Determine the (X, Y) coordinate at the center of the cell enclosing the given text.  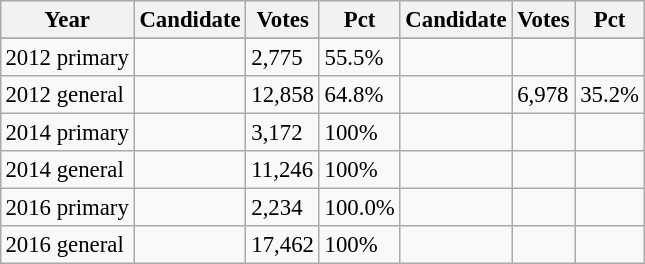
64.8% (360, 95)
3,172 (282, 133)
12,858 (282, 95)
17,462 (282, 245)
55.5% (360, 57)
6,978 (544, 95)
2012 general (67, 95)
Year (67, 20)
2016 general (67, 245)
2,775 (282, 57)
2016 primary (67, 208)
11,246 (282, 170)
2014 primary (67, 133)
2012 primary (67, 57)
100.0% (360, 208)
2,234 (282, 208)
2014 general (67, 170)
35.2% (610, 95)
